Pinpoint the cell where the given text exists, returning its [x, y] midpoint coordinate. 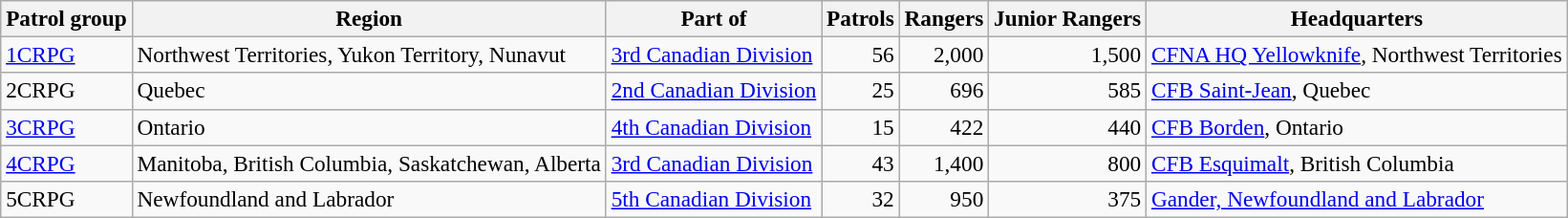
5th Canadian Division [713, 199]
Rangers [944, 18]
25 [860, 91]
950 [944, 199]
Quebec [369, 91]
Northwest Territories, Yukon Territory, Nunavut [369, 54]
422 [944, 127]
375 [1068, 199]
Gander, Newfoundland and Labrador [1357, 199]
Newfoundland and Labrador [369, 199]
800 [1068, 163]
2,000 [944, 54]
585 [1068, 91]
Part of [713, 18]
2CRPG [67, 91]
32 [860, 199]
3CRPG [67, 127]
15 [860, 127]
1,500 [1068, 54]
Patrols [860, 18]
43 [860, 163]
440 [1068, 127]
Manitoba, British Columbia, Saskatchewan, Alberta [369, 163]
CFB Borden, Ontario [1357, 127]
Ontario [369, 127]
2nd Canadian Division [713, 91]
696 [944, 91]
Region [369, 18]
Patrol group [67, 18]
CFB Esquimalt, British Columbia [1357, 163]
CFB Saint-Jean, Quebec [1357, 91]
CFNA HQ Yellowknife, Northwest Territories [1357, 54]
56 [860, 54]
Headquarters [1357, 18]
1CRPG [67, 54]
1,400 [944, 163]
5CRPG [67, 199]
4CRPG [67, 163]
4th Canadian Division [713, 127]
Junior Rangers [1068, 18]
